Locate the cell with the specified text and output its (x, y) center coordinate. 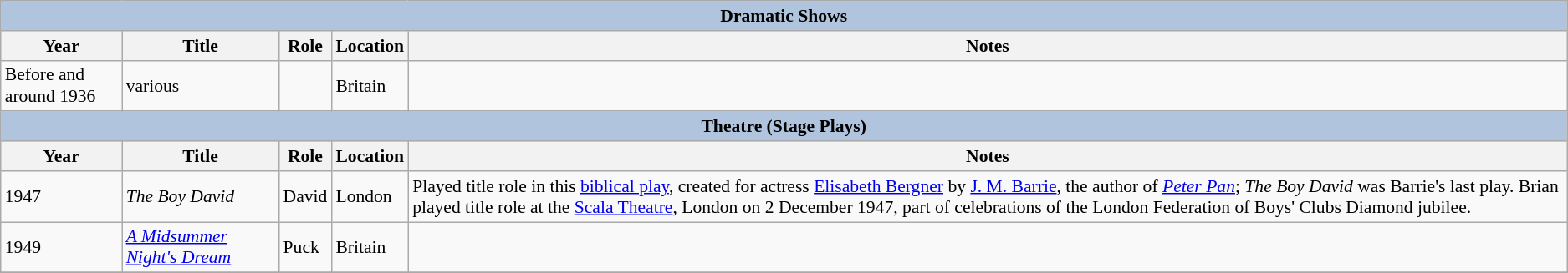
A Midsummer Night's Dream (201, 247)
Dramatic Shows (784, 16)
London (370, 197)
David (306, 197)
Theatre (Stage Plays) (784, 127)
various (201, 85)
1947 (62, 197)
Before and around 1936 (62, 85)
1949 (62, 247)
The Boy David (201, 197)
Puck (306, 247)
